Determine the [x, y] coordinate at the center of the cell enclosing the given text.  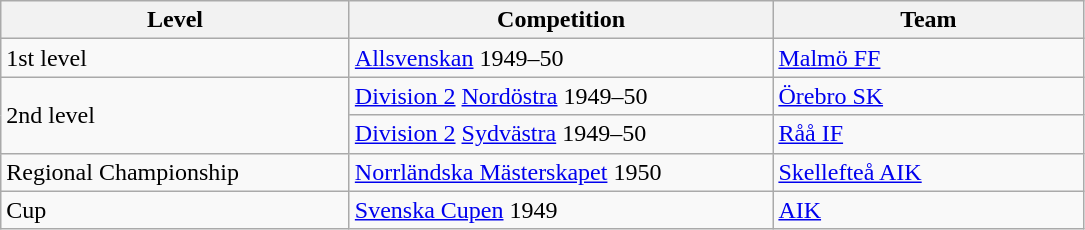
Allsvenskan 1949–50 [561, 58]
Svenska Cupen 1949 [561, 210]
Level [176, 20]
Skellefteå AIK [928, 172]
Malmö FF [928, 58]
Örebro SK [928, 96]
Cup [176, 210]
Råå IF [928, 134]
Team [928, 20]
Division 2 Nordöstra 1949–50 [561, 96]
Competition [561, 20]
2nd level [176, 115]
Division 2 Sydvästra 1949–50 [561, 134]
1st level [176, 58]
Norrländska Mästerskapet 1950 [561, 172]
AIK [928, 210]
Regional Championship [176, 172]
